Return the (X, Y) coordinate for the center point of the cell that contains the specified text.  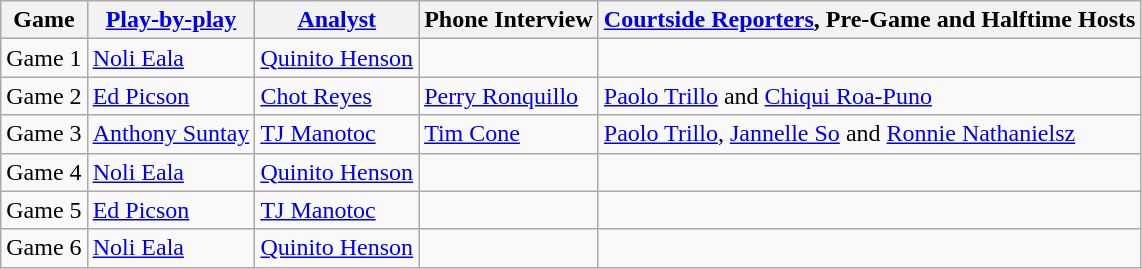
Game 6 (44, 248)
Tim Cone (509, 134)
Game (44, 20)
Perry Ronquillo (509, 96)
Phone Interview (509, 20)
Anthony Suntay (171, 134)
Chot Reyes (337, 96)
Game 1 (44, 58)
Analyst (337, 20)
Paolo Trillo and Chiqui Roa-Puno (870, 96)
Game 4 (44, 172)
Courtside Reporters, Pre-Game and Halftime Hosts (870, 20)
Game 5 (44, 210)
Play-by-play (171, 20)
Game 2 (44, 96)
Game 3 (44, 134)
Paolo Trillo, Jannelle So and Ronnie Nathanielsz (870, 134)
